Return the [X, Y] coordinate for the center point of the cell that contains the specified text.  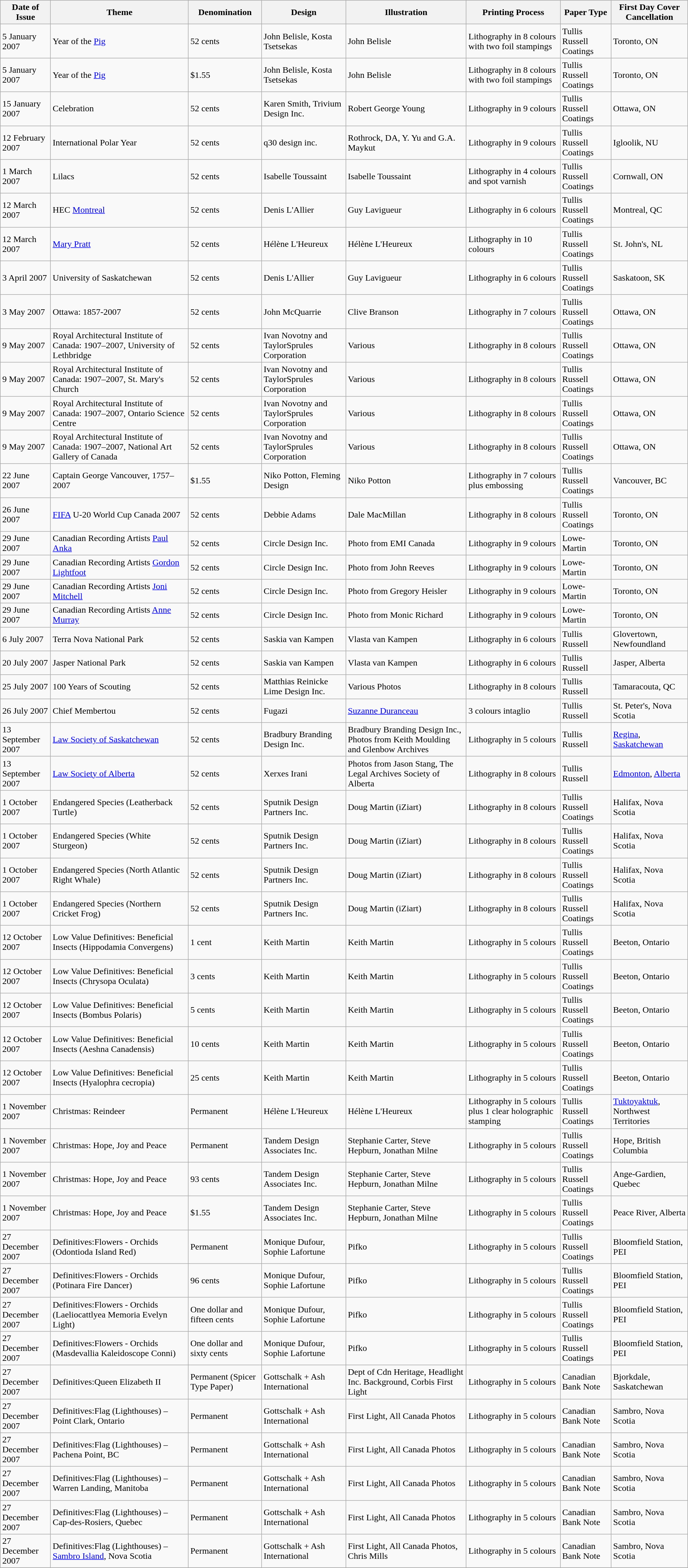
Rothrock, DA, Y. Yu and G.A. Maykut [406, 143]
Niko Potton [406, 481]
Photo from John Reeves [406, 567]
Celebration [120, 109]
Edmonton, Alberta [649, 773]
Dept of Cdn Heritage, Headlight Inc. Background, Corbis First Light [406, 1382]
Law Society of Alberta [120, 773]
Photos from Jason Stang, The Legal Archives Society of Alberta [406, 773]
Endangered Species (Northern Cricket Frog) [120, 909]
Canadian Recording Artists Joni Mitchell [120, 591]
Lilacs [120, 176]
Glovertown, Newfoundland [649, 639]
Captain George Vancouver, 1757–2007 [120, 481]
Mary Pratt [120, 244]
Royal Architectural Institute of Canada: 1907–2007, National Art Gallery of Canada [120, 447]
Xerxes Irani [304, 773]
Definitives:Flag (Lighthouses) – Point Clark, Ontario [120, 1416]
Montreal, QC [649, 210]
Low Value Definitives: Beneficial Insects (Chrysopa Oculata) [120, 976]
Endangered Species (White Sturgeon) [120, 841]
Igloolik, NU [649, 143]
Definitives:Flowers - Orchids (Masdevallia Kaleidoscope Conni) [120, 1348]
Dale MacMillan [406, 515]
University of Saskatchewan [120, 278]
Design [304, 12]
93 cents [225, 1179]
20 July 2007 [26, 663]
Debbie Adams [304, 515]
3 cents [225, 976]
Ottawa: 1857-2007 [120, 311]
Karen Smith, Trivium Design Inc. [304, 109]
John McQuarrie [304, 311]
Jasper, Alberta [649, 663]
Definitives:Flag (Lighthouses) – Warren Landing, Manitoba [120, 1484]
International Polar Year [120, 143]
25 cents [225, 1078]
One dollar and sixty cents [225, 1348]
Royal Architectural Institute of Canada: 1907–2007, University of Lethbridge [120, 345]
Robert George Young [406, 109]
Definitives:Flag (Lighthouses) – Pachena Point, BC [120, 1450]
Clive Branson [406, 311]
1 March 2007 [26, 176]
Various Photos [406, 687]
Canadian Recording Artists Paul Anka [120, 544]
Saskatoon, SK [649, 278]
Ange-Gardien, Quebec [649, 1179]
100 Years of Scouting [120, 687]
Definitives:Flag (Lighthouses) – Sambro Island, Nova Scotia [120, 1551]
Canadian Recording Artists Anne Murray [120, 615]
Denomination [225, 12]
Niko Potton, Fleming Design [304, 481]
Definitives:Flowers - Orchids (Odontioda Island Red) [120, 1247]
Low Value Definitives: Beneficial Insects (Hippodamia Convergens) [120, 942]
Low Value Definitives: Beneficial Insects (Aeshna Canadensis) [120, 1044]
First Light, All Canada Photos, Chris Mills [406, 1551]
Matthias Reinicke Lime Design Inc. [304, 687]
Photo from Gregory Heisler [406, 591]
Royal Architectural Institute of Canada: 1907–2007, Ontario Science Centre [120, 413]
Fugazi [304, 710]
First Day Cover Cancellation [649, 12]
Photo from Monic Richard [406, 615]
22 June 2007 [26, 481]
6 July 2007 [26, 639]
10 cents [225, 1044]
26 July 2007 [26, 710]
Definitives:Flowers - Orchids (Laeliocattlyea Memoria Evelyn Light) [120, 1314]
Definitives:Flowers - Orchids (Potinara Fire Dancer) [120, 1280]
Peace River, Alberta [649, 1213]
Bradbury Branding Design Inc., Photos from Keith Moulding and Glenbow Archives [406, 739]
Tuktoyaktuk, Northwest Territories [649, 1111]
Bjorkdale, Saskatchewan [649, 1382]
Hope, British Columbia [649, 1145]
Lithography in 5 colours plus 1 clear holographic stamping [513, 1111]
96 cents [225, 1280]
Lithography in 10 colours [513, 244]
25 July 2007 [26, 687]
FIFA U-20 World Cup Canada 2007 [120, 515]
Christmas: Reindeer [120, 1111]
Lithography in 4 colours and spot varnish [513, 176]
Endangered Species (North Atlantic Right Whale) [120, 875]
Photo from EMI Canada [406, 544]
Canadian Recording Artists Gordon Lightfoot [120, 567]
HEC Montreal [120, 210]
Terra Nova National Park [120, 639]
3 April 2007 [26, 278]
Permanent (Spicer Type Paper) [225, 1382]
3 colours intaglio [513, 710]
3 May 2007 [26, 311]
Vancouver, BC [649, 481]
Royal Architectural Institute of Canada: 1907–2007, St. Mary's Church [120, 379]
1 cent [225, 942]
Low Value Definitives: Beneficial Insects (Bombus Polaris) [120, 1010]
Paper Type [586, 12]
Date of Issue [26, 12]
Jasper National Park [120, 663]
5 cents [225, 1010]
q30 design inc. [304, 143]
Definitives:Flag (Lighthouses) – Cap-des-Rosiers, Quebec [120, 1517]
Low Value Definitives: Beneficial Insects (Hyalophra cecropia) [120, 1078]
Lithography in 7 colours plus embossing [513, 481]
One dollar and fifteen cents [225, 1314]
Lithography in 7 colours [513, 311]
12 February 2007 [26, 143]
Bradbury Branding Design Inc. [304, 739]
15 January 2007 [26, 109]
Cornwall, ON [649, 176]
Tamaracouta, QC [649, 687]
Illustration [406, 12]
Endangered Species (Leatherback Turtle) [120, 807]
Regina, Saskatchewan [649, 739]
Theme [120, 12]
Law Society of Saskatchewan [120, 739]
Chief Membertou [120, 710]
Suzanne Duranceau [406, 710]
Printing Process [513, 12]
St. John's, NL [649, 244]
Definitives:Queen Elizabeth II [120, 1382]
26 June 2007 [26, 515]
St. Peter's, Nova Scotia [649, 710]
